Scan for the cell matching the given text and deliver its [x, y] coordinate at center. 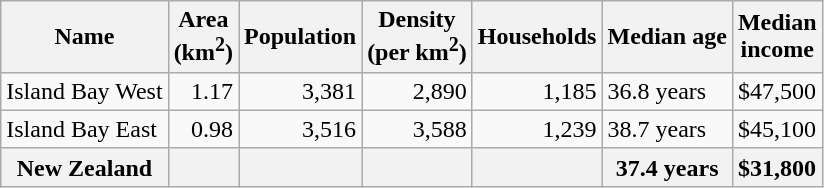
Island Bay East [84, 129]
3,516 [300, 129]
1.17 [203, 91]
0.98 [203, 129]
1,239 [537, 129]
$31,800 [777, 167]
Population [300, 37]
2,890 [418, 91]
36.8 years [667, 91]
Island Bay West [84, 91]
Households [537, 37]
Medianincome [777, 37]
$45,100 [777, 129]
$47,500 [777, 91]
Median age [667, 37]
38.7 years [667, 129]
Area(km2) [203, 37]
Name [84, 37]
37.4 years [667, 167]
3,588 [418, 129]
Density(per km2) [418, 37]
3,381 [300, 91]
New Zealand [84, 167]
1,185 [537, 91]
